Find where the given text appears and provide that cell's center as [x, y] coordinate. 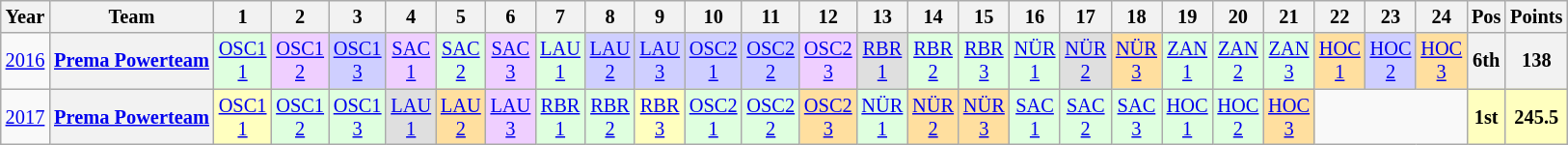
2017 [25, 117]
ZAN3 [1288, 61]
ZAN1 [1188, 61]
9 [660, 16]
Points [1536, 16]
5 [461, 16]
2016 [25, 61]
23 [1391, 16]
20 [1238, 16]
Pos [1486, 16]
22 [1340, 16]
245.5 [1536, 117]
14 [933, 16]
16 [1036, 16]
4 [411, 16]
Year [25, 16]
17 [1086, 16]
12 [828, 16]
21 [1288, 16]
8 [610, 16]
1 [243, 16]
11 [770, 16]
138 [1536, 61]
18 [1136, 16]
3 [358, 16]
15 [984, 16]
6th [1486, 61]
ZAN2 [1238, 61]
13 [883, 16]
7 [560, 16]
6 [511, 16]
24 [1441, 16]
2 [300, 16]
19 [1188, 16]
1st [1486, 117]
Team [131, 16]
10 [714, 16]
